Output the [X, Y] coordinate of the center of the cell containing the given text.  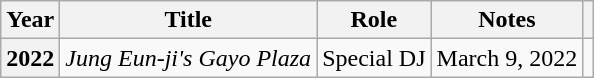
Role [374, 20]
2022 [30, 58]
Special DJ [374, 58]
March 9, 2022 [507, 58]
Jung Eun-ji's Gayo Plaza [188, 58]
Title [188, 20]
Notes [507, 20]
Year [30, 20]
